Return (X, Y) of the center of cell containing provided text 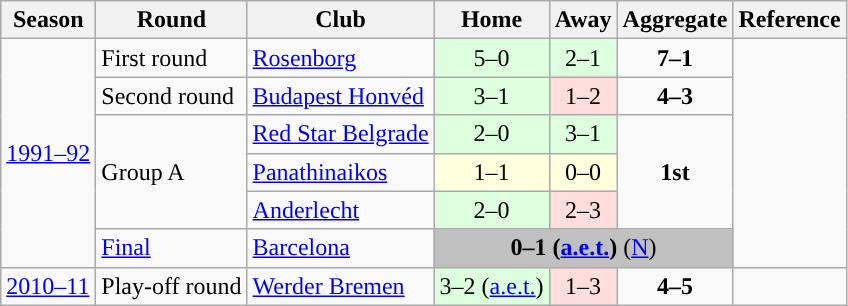
Rosenborg (340, 58)
Home (492, 20)
1991–92 (48, 153)
Budapest Honvéd (340, 96)
Away (583, 20)
1st (675, 172)
2010–11 (48, 286)
4–5 (675, 286)
Club (340, 20)
First round (172, 58)
2–1 (583, 58)
Season (48, 20)
1–3 (583, 286)
7–1 (675, 58)
Werder Bremen (340, 286)
Play-off round (172, 286)
5–0 (492, 58)
Panathinaikos (340, 172)
Reference (790, 20)
Round (172, 20)
1–2 (583, 96)
Second round (172, 96)
3–2 (a.e.t.) (492, 286)
Final (172, 248)
Red Star Belgrade (340, 134)
Anderlecht (340, 210)
0–0 (583, 172)
0–1 (a.e.t.) (N) (584, 248)
1–1 (492, 172)
Group A (172, 172)
4–3 (675, 96)
Aggregate (675, 20)
2–3 (583, 210)
Barcelona (340, 248)
